Search for the cell housing the specified text and yield its (x, y) center coordinate. 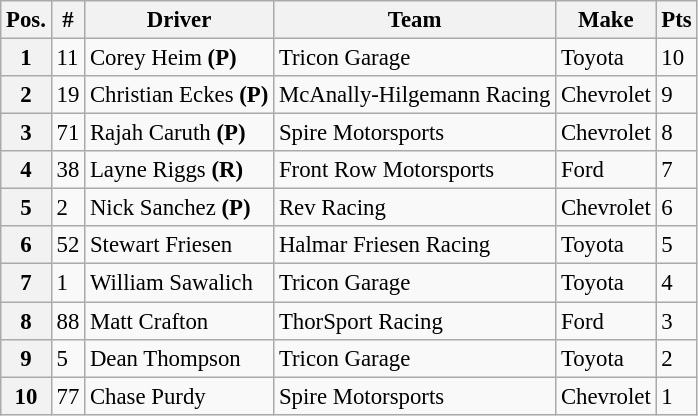
Layne Riggs (R) (180, 170)
38 (68, 170)
# (68, 20)
77 (68, 396)
Dean Thompson (180, 358)
Pts (676, 20)
Chase Purdy (180, 396)
Corey Heim (P) (180, 58)
Stewart Friesen (180, 245)
McAnally-Hilgemann Racing (415, 95)
Matt Crafton (180, 321)
William Sawalich (180, 283)
Pos. (26, 20)
Rev Racing (415, 208)
52 (68, 245)
Rajah Caruth (P) (180, 133)
Christian Eckes (P) (180, 95)
Make (606, 20)
Driver (180, 20)
71 (68, 133)
88 (68, 321)
Nick Sanchez (P) (180, 208)
ThorSport Racing (415, 321)
Team (415, 20)
Halmar Friesen Racing (415, 245)
Front Row Motorsports (415, 170)
11 (68, 58)
19 (68, 95)
